Find where the given text appears and provide that cell's center as (X, Y) coordinate. 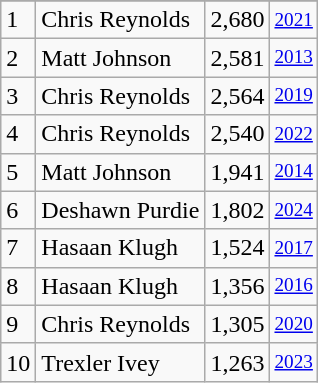
8 (18, 286)
2,540 (238, 134)
10 (18, 362)
1,305 (238, 324)
2016 (294, 286)
2,564 (238, 96)
2020 (294, 324)
1,524 (238, 248)
2,581 (238, 58)
2013 (294, 58)
1,263 (238, 362)
1,356 (238, 286)
9 (18, 324)
2017 (294, 248)
Deshawn Purdie (120, 210)
2024 (294, 210)
2014 (294, 172)
2022 (294, 134)
1,802 (238, 210)
6 (18, 210)
1,941 (238, 172)
2023 (294, 362)
4 (18, 134)
1 (18, 20)
Trexler Ivey (120, 362)
2,680 (238, 20)
7 (18, 248)
2019 (294, 96)
3 (18, 96)
5 (18, 172)
2 (18, 58)
2021 (294, 20)
